Determine the (x, y) coordinate at the center of the cell enclosing the given text.  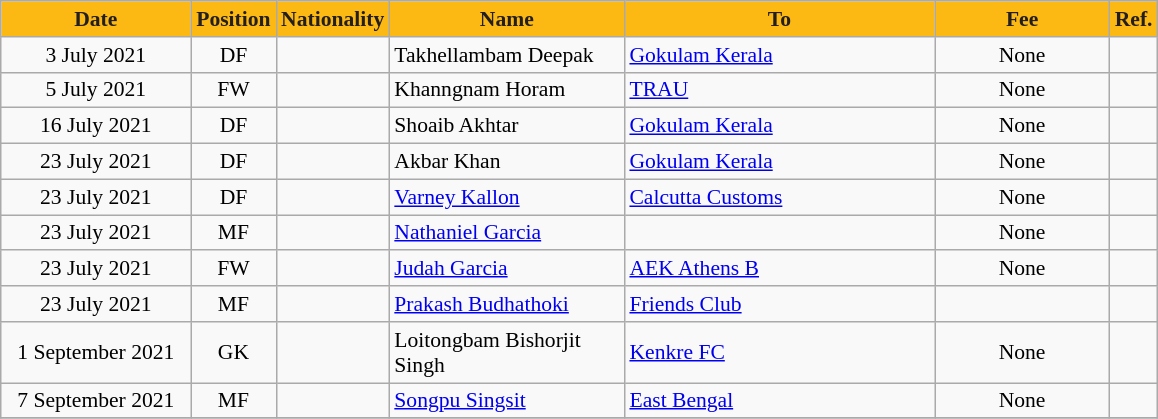
Nathaniel Garcia (506, 233)
7 September 2021 (96, 401)
East Bengal (779, 401)
Judah Garcia (506, 269)
Khanngnam Horam (506, 90)
TRAU (779, 90)
Nationality (332, 19)
Kenkre FC (779, 352)
Friends Club (779, 304)
Fee (1022, 19)
To (779, 19)
Ref. (1134, 19)
Varney Kallon (506, 197)
AEK Athens B (779, 269)
3 July 2021 (96, 55)
Songpu Singsit (506, 401)
Takhellambam Deepak (506, 55)
Akbar Khan (506, 162)
Prakash Budhathoki (506, 304)
Position (234, 19)
Loitongbam Bishorjit Singh (506, 352)
5 July 2021 (96, 90)
Name (506, 19)
Calcutta Customs (779, 197)
Date (96, 19)
GK (234, 352)
1 September 2021 (96, 352)
16 July 2021 (96, 126)
Shoaib Akhtar (506, 126)
